Find where the given text appears and provide that cell's center as [X, Y] coordinate. 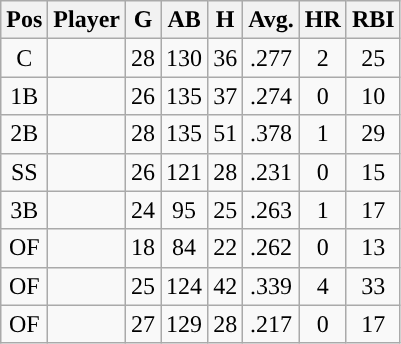
.262 [272, 248]
33 [373, 286]
Avg. [272, 20]
HR [322, 20]
18 [144, 248]
4 [322, 286]
AB [184, 20]
42 [226, 286]
.263 [272, 210]
Player [87, 20]
.274 [272, 96]
10 [373, 96]
24 [144, 210]
2B [24, 134]
.231 [272, 172]
.339 [272, 286]
124 [184, 286]
121 [184, 172]
37 [226, 96]
22 [226, 248]
C [24, 58]
.217 [272, 324]
13 [373, 248]
15 [373, 172]
84 [184, 248]
SS [24, 172]
2 [322, 58]
130 [184, 58]
95 [184, 210]
G [144, 20]
.378 [272, 134]
51 [226, 134]
29 [373, 134]
Pos [24, 20]
27 [144, 324]
H [226, 20]
1B [24, 96]
129 [184, 324]
.277 [272, 58]
36 [226, 58]
RBI [373, 20]
3B [24, 210]
